Determine the [x, y] coordinate at the center of the cell enclosing the given text.  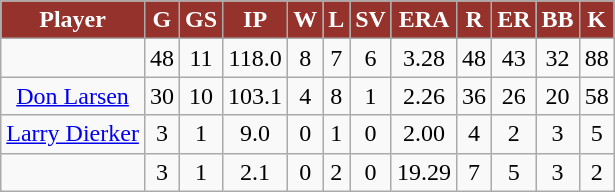
W [306, 20]
10 [200, 96]
88 [596, 58]
19.29 [424, 172]
2.00 [424, 134]
3.28 [424, 58]
11 [200, 58]
G [162, 20]
26 [514, 96]
32 [558, 58]
BB [558, 20]
R [474, 20]
6 [371, 58]
118.0 [256, 58]
IP [256, 20]
GS [200, 20]
36 [474, 96]
SV [371, 20]
ER [514, 20]
9.0 [256, 134]
Larry Dierker [73, 134]
30 [162, 96]
K [596, 20]
L [336, 20]
103.1 [256, 96]
20 [558, 96]
Player [73, 20]
2.1 [256, 172]
2.26 [424, 96]
58 [596, 96]
43 [514, 58]
Don Larsen [73, 96]
ERA [424, 20]
